Extract the [X, Y] coordinate from the center of the cell holding the provided text.  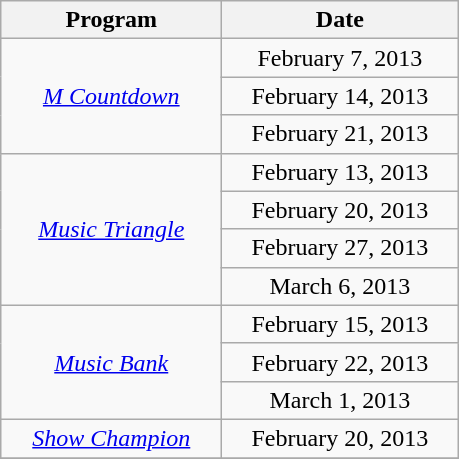
February 13, 2013 [340, 172]
February 22, 2013 [340, 362]
M Countdown [112, 96]
Show Champion [112, 438]
February 14, 2013 [340, 96]
March 6, 2013 [340, 286]
Music Bank [112, 362]
February 21, 2013 [340, 134]
Program [112, 20]
March 1, 2013 [340, 400]
February 7, 2013 [340, 58]
February 27, 2013 [340, 248]
February 15, 2013 [340, 324]
Music Triangle [112, 229]
Date [340, 20]
